From the cell containing the given text, extract its center point as (x, y) coordinate. 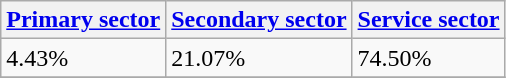
Primary sector (84, 20)
74.50% (428, 58)
21.07% (259, 58)
Service sector (428, 20)
4.43% (84, 58)
Secondary sector (259, 20)
